Capture the cell that displays the provided text and extract its (X, Y) central coordinate. 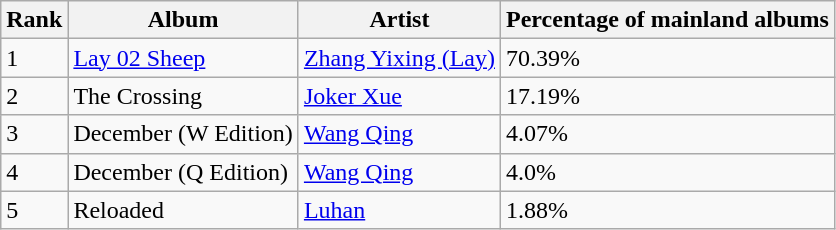
Reloaded (184, 210)
Lay 02 Sheep (184, 58)
Rank (34, 20)
17.19% (668, 96)
Zhang Yixing (Lay) (399, 58)
December (Q Edition) (184, 172)
1.88% (668, 210)
Album (184, 20)
4 (34, 172)
2 (34, 96)
Luhan (399, 210)
5 (34, 210)
4.0% (668, 172)
December (W Edition) (184, 134)
Percentage of mainland albums (668, 20)
Artist (399, 20)
1 (34, 58)
3 (34, 134)
The Crossing (184, 96)
4.07% (668, 134)
Joker Xue (399, 96)
70.39% (668, 58)
